Output the (X, Y) coordinate of the center of the cell containing the given text.  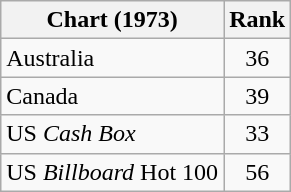
56 (258, 172)
Canada (112, 96)
Rank (258, 20)
US Cash Box (112, 134)
US Billboard Hot 100 (112, 172)
39 (258, 96)
33 (258, 134)
36 (258, 58)
Australia (112, 58)
Chart (1973) (112, 20)
